Detect which cell encompasses the target text, then output its [x, y] center coordinate. 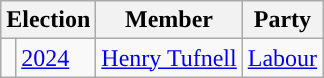
Henry Tufnell [169, 58]
Member [169, 20]
2024 [56, 58]
Labour [282, 58]
Election [48, 20]
Party [282, 20]
